Output the [X, Y] coordinate of the center of the cell containing the given text.  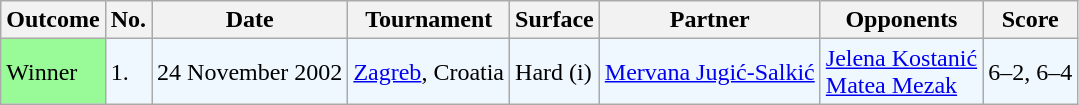
6–2, 6–4 [1030, 72]
Winner [53, 72]
24 November 2002 [250, 72]
Surface [555, 20]
Outcome [53, 20]
Partner [710, 20]
Opponents [901, 20]
Zagreb, Croatia [429, 72]
Mervana Jugić-Salkić [710, 72]
No. [128, 20]
Date [250, 20]
Jelena Kostanić Matea Mezak [901, 72]
1. [128, 72]
Tournament [429, 20]
Hard (i) [555, 72]
Score [1030, 20]
